Identify which cell holds the provided text, then report its (X, Y) central coordinate. 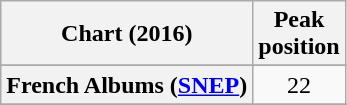
22 (299, 85)
Peak position (299, 34)
French Albums (SNEP) (127, 85)
Chart (2016) (127, 34)
